Output the [X, Y] coordinate of the center of the cell containing the given text.  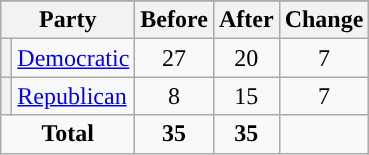
20 [246, 58]
15 [246, 96]
Total [68, 134]
Party [68, 20]
27 [174, 58]
Democratic [74, 58]
After [246, 20]
Change [324, 20]
Before [174, 20]
Republican [74, 96]
8 [174, 96]
